Locate the cell with the specified text and output its [x, y] center coordinate. 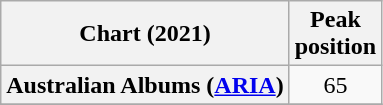
Australian Albums (ARIA) [145, 85]
65 [335, 85]
Peakposition [335, 34]
Chart (2021) [145, 34]
